Pinpoint the cell where the given text exists, returning its (x, y) midpoint coordinate. 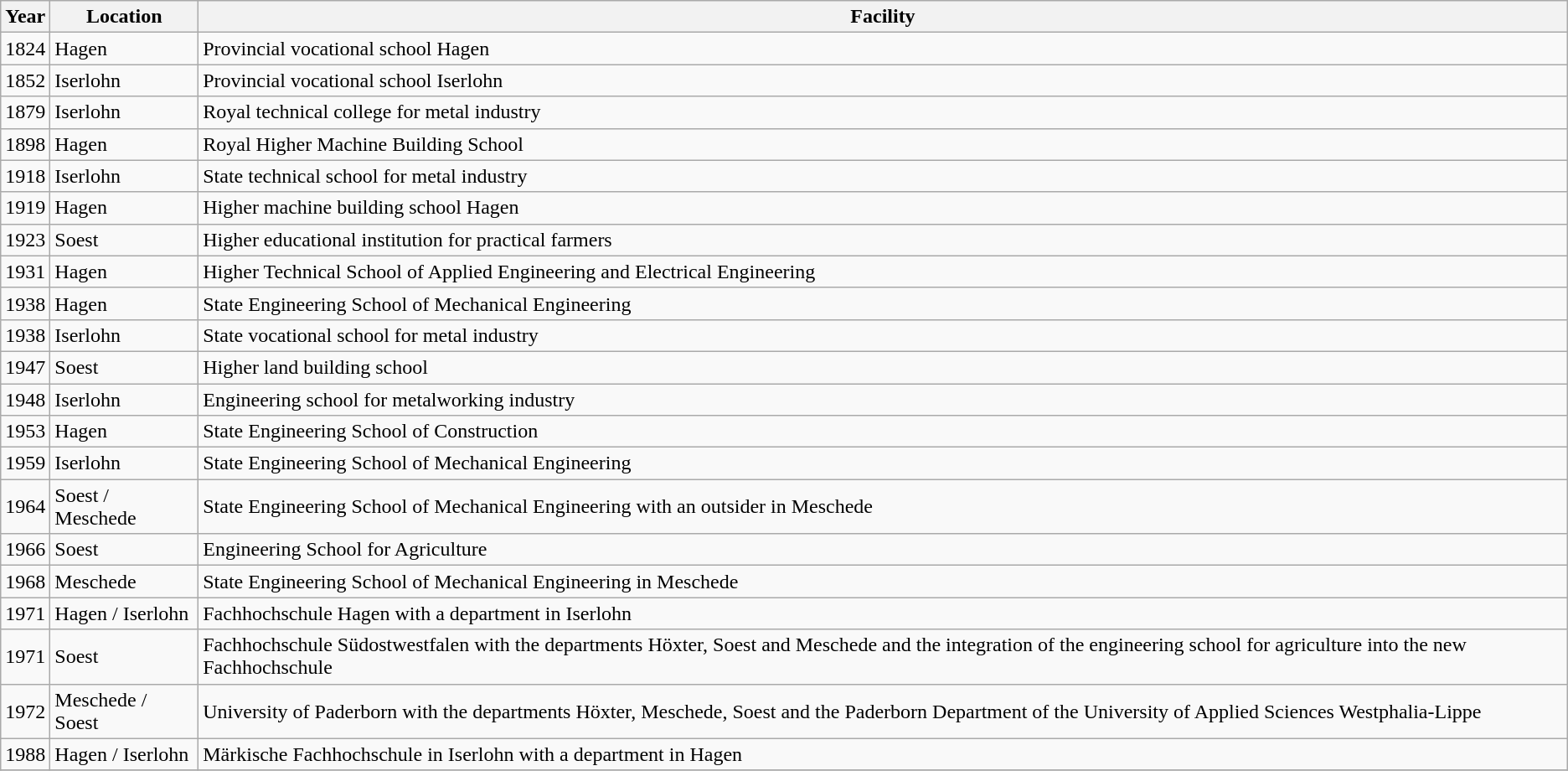
State vocational school for metal industry (883, 335)
Provincial vocational school Iserlohn (883, 80)
Higher educational institution for practical farmers (883, 240)
Royal technical college for metal industry (883, 112)
Higher Technical School of Applied Engineering and Electrical Engineering (883, 272)
Provincial vocational school Hagen (883, 49)
1972 (25, 711)
State Engineering School of Mechanical Engineering in Meschede (883, 582)
Higher machine building school Hagen (883, 208)
Engineering School for Agriculture (883, 550)
1959 (25, 463)
1964 (25, 506)
Fachhochschule Hagen with a department in Iserlohn (883, 613)
Higher land building school (883, 367)
Meschede (124, 582)
1953 (25, 432)
1947 (25, 367)
State Engineering School of Mechanical Engineering with an outsider in Meschede (883, 506)
State Engineering School of Construction (883, 432)
1988 (25, 754)
1918 (25, 176)
1931 (25, 272)
1824 (25, 49)
Location (124, 17)
1968 (25, 582)
Year (25, 17)
1852 (25, 80)
1898 (25, 144)
Soest / Meschede (124, 506)
Engineering school for metalworking industry (883, 400)
1879 (25, 112)
Märkische Fachhochschule in Iserlohn with a department in Hagen (883, 754)
Meschede / Soest (124, 711)
1948 (25, 400)
Facility (883, 17)
1919 (25, 208)
Royal Higher Machine Building School (883, 144)
State technical school for metal industry (883, 176)
1966 (25, 550)
1923 (25, 240)
